Extract the (x, y) coordinate from the center of the cell holding the provided text.  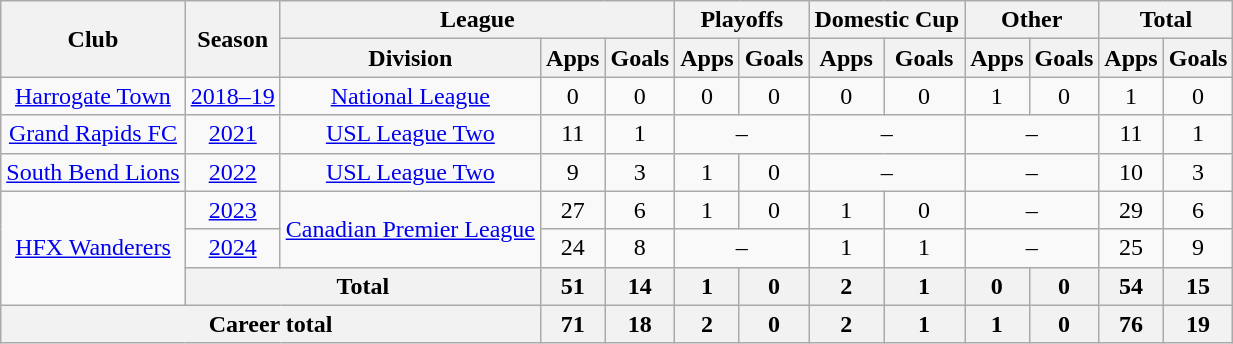
2018–19 (232, 96)
27 (573, 210)
24 (573, 248)
National League (410, 96)
2022 (232, 172)
25 (1131, 248)
54 (1131, 286)
South Bend Lions (93, 172)
2024 (232, 248)
10 (1131, 172)
HFX Wanderers (93, 248)
18 (640, 324)
51 (573, 286)
Career total (271, 324)
Domestic Cup (887, 20)
15 (1198, 286)
76 (1131, 324)
14 (640, 286)
Harrogate Town (93, 96)
Division (410, 58)
Playoffs (742, 20)
League (477, 20)
Canadian Premier League (410, 229)
Other (1032, 20)
29 (1131, 210)
Grand Rapids FC (93, 134)
19 (1198, 324)
71 (573, 324)
2023 (232, 210)
Season (232, 39)
2021 (232, 134)
8 (640, 248)
Club (93, 39)
